Extract the [x, y] coordinate from the center of the cell holding the provided text.  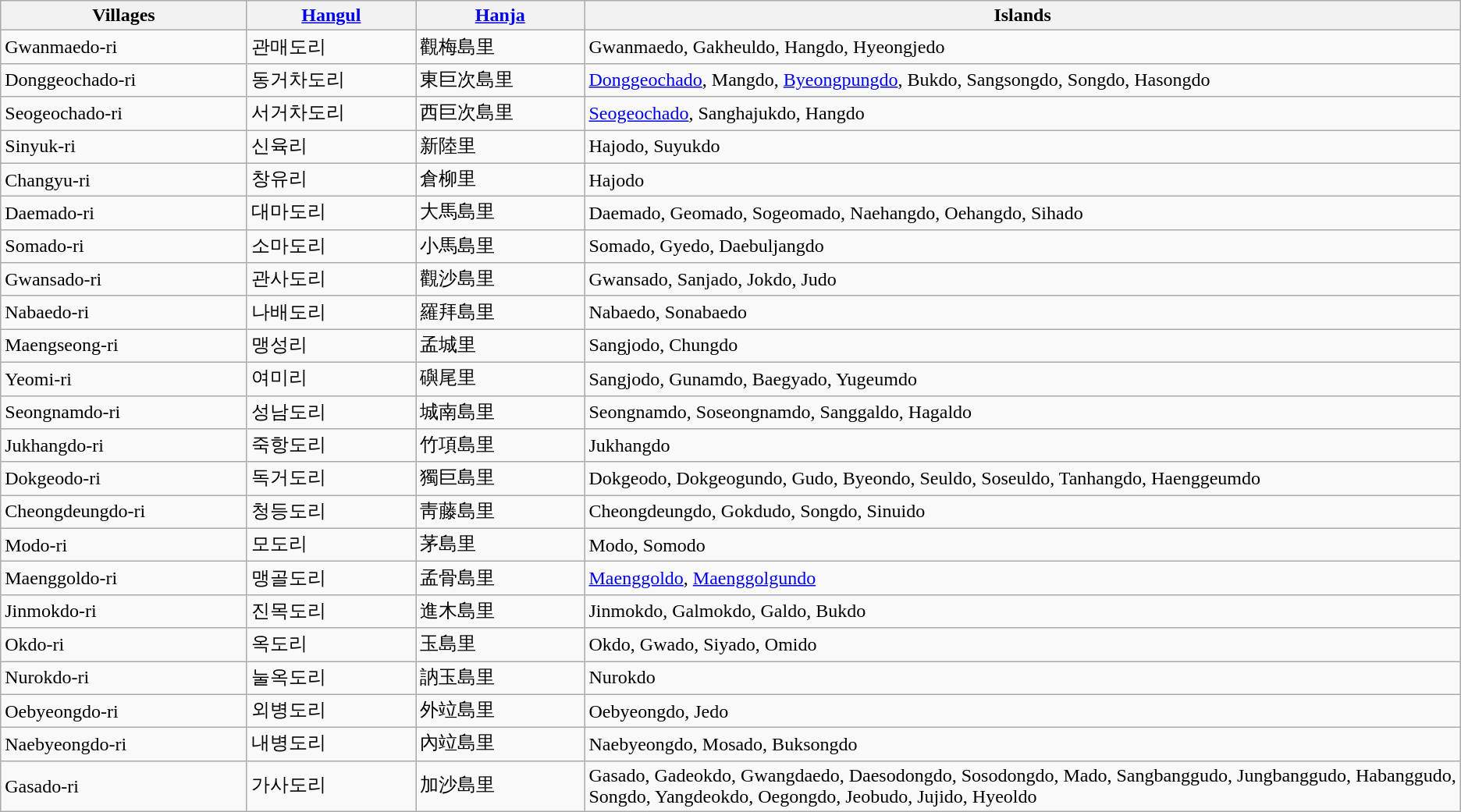
Dokgeodo, Dokgeogundo, Gudo, Byeondo, Seuldo, Soseuldo, Tanhangdo, Haenggeumdo [1022, 479]
관매도리 [331, 47]
孟城里 [500, 346]
Jukhangdo [1022, 446]
茅島里 [500, 544]
Cheongdeungdo-ri [123, 512]
소마도리 [331, 246]
觀梅島里 [500, 47]
Hangul [331, 16]
Changyu-ri [123, 179]
礖尾里 [500, 379]
小馬島里 [500, 246]
Nabaedo-ri [123, 312]
Seogeochado-ri [123, 114]
Islands [1022, 16]
觀沙島里 [500, 279]
西巨次島里 [500, 114]
Sinyuk-ri [123, 147]
內竝島里 [500, 744]
Daemado, Geomado, Sogeomado, Naehangdo, Oehangdo, Sihado [1022, 214]
倉柳里 [500, 179]
Jinmokdo-ri [123, 612]
모도리 [331, 544]
청등도리 [331, 512]
孟骨島里 [500, 579]
맹골도리 [331, 579]
城南島里 [500, 412]
맹성리 [331, 346]
성남도리 [331, 412]
Hajodo [1022, 179]
독거도리 [331, 479]
Modo, Somodo [1022, 544]
獨巨島里 [500, 479]
창유리 [331, 179]
Gwanmaedo-ri [123, 47]
Naebyeongdo, Mosado, Buksongdo [1022, 744]
동거차도리 [331, 80]
가사도리 [331, 786]
Seongnamdo-ri [123, 412]
Nabaedo, Sonabaedo [1022, 312]
나배도리 [331, 312]
Sangjodo, Gunamdo, Baegyado, Yugeumdo [1022, 379]
加沙島里 [500, 786]
靑藤島里 [500, 512]
죽항도리 [331, 446]
Somado, Gyedo, Daebuljangdo [1022, 246]
Somado-ri [123, 246]
Seogeochado, Sanghajukdo, Hangdo [1022, 114]
Daemado-ri [123, 214]
Okdo-ri [123, 644]
玉島里 [500, 644]
Hanja [500, 16]
Okdo, Gwado, Siyado, Omido [1022, 644]
눌옥도리 [331, 679]
Maenggoldo, Maenggolgundo [1022, 579]
서거차도리 [331, 114]
Nurokdo [1022, 679]
진목도리 [331, 612]
대마도리 [331, 214]
Oebyeongdo-ri [123, 711]
관사도리 [331, 279]
신육리 [331, 147]
Gwansado-ri [123, 279]
進木島里 [500, 612]
東巨次島里 [500, 80]
Jinmokdo, Galmokdo, Galdo, Bukdo [1022, 612]
Maengseong-ri [123, 346]
여미리 [331, 379]
大馬島里 [500, 214]
Villages [123, 16]
내병도리 [331, 744]
Seongnamdo, Soseongnamdo, Sanggaldo, Hagaldo [1022, 412]
외병도리 [331, 711]
Jukhangdo-ri [123, 446]
Cheongdeungdo, Gokdudo, Songdo, Sinuido [1022, 512]
Hajodo, Suyukdo [1022, 147]
Donggeochado, Mangdo, Byeongpungdo, Bukdo, Sangsongdo, Songdo, Hasongdo [1022, 80]
Naebyeongdo-ri [123, 744]
Sangjodo, Chungdo [1022, 346]
Gwanmaedo, Gakheuldo, Hangdo, Hyeongjedo [1022, 47]
Gasado-ri [123, 786]
옥도리 [331, 644]
Yeomi-ri [123, 379]
Gwansado, Sanjado, Jokdo, Judo [1022, 279]
Maenggoldo-ri [123, 579]
Modo-ri [123, 544]
新陸里 [500, 147]
訥玉島里 [500, 679]
Donggeochado-ri [123, 80]
竹項島里 [500, 446]
外竝島里 [500, 711]
羅拜島里 [500, 312]
Dokgeodo-ri [123, 479]
Oebyeongdo, Jedo [1022, 711]
Nurokdo-ri [123, 679]
